Search for the cell housing the specified text and yield its [X, Y] center coordinate. 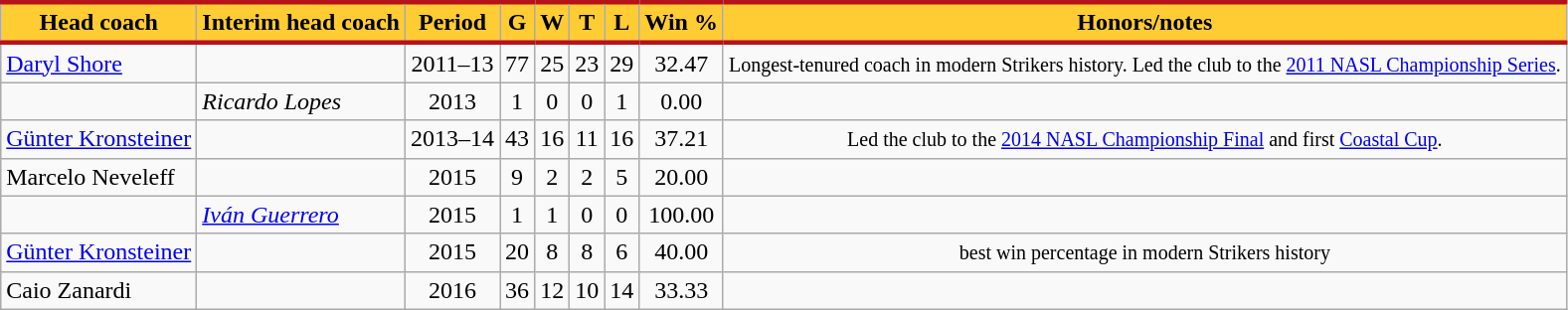
Period [451, 22]
Honors/notes [1144, 22]
best win percentage in modern Strikers history [1144, 252]
G [517, 22]
T [587, 22]
6 [622, 252]
Iván Guerrero [301, 215]
11 [587, 139]
20.00 [682, 177]
Daryl Shore [99, 63]
43 [517, 139]
L [622, 22]
Marcelo Neveleff [99, 177]
Ricardo Lopes [301, 101]
14 [622, 290]
12 [553, 290]
23 [587, 63]
37.21 [682, 139]
10 [587, 290]
40.00 [682, 252]
2013–14 [451, 139]
77 [517, 63]
2011–13 [451, 63]
5 [622, 177]
Led the club to the 2014 NASL Championship Final and first Coastal Cup. [1144, 139]
20 [517, 252]
36 [517, 290]
0.00 [682, 101]
2016 [451, 290]
Head coach [99, 22]
Interim head coach [301, 22]
Caio Zanardi [99, 290]
Win % [682, 22]
32.47 [682, 63]
Longest-tenured coach in modern Strikers history. Led the club to the 2011 NASL Championship Series. [1144, 63]
100.00 [682, 215]
2013 [451, 101]
33.33 [682, 290]
9 [517, 177]
W [553, 22]
29 [622, 63]
25 [553, 63]
